Extract the (x, y) coordinate from the center of the cell holding the provided text.  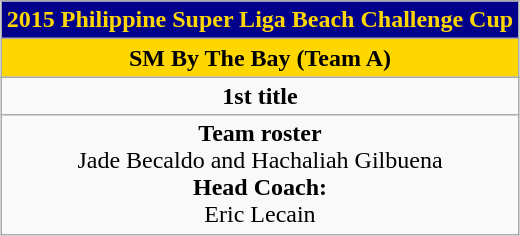
Team rosterJade Becaldo and Hachaliah GilbuenaHead Coach:Eric Lecain (260, 174)
1st title (260, 96)
SM By The Bay (Team A) (260, 58)
2015 Philippine Super Liga Beach Challenge Cup (260, 20)
